Capture the cell that displays the provided text and extract its (x, y) central coordinate. 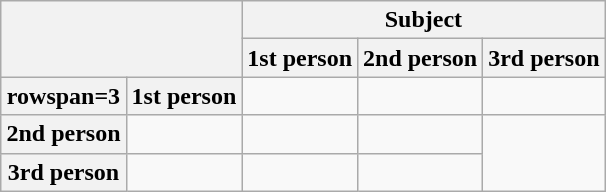
rowspan=3 (64, 96)
Subject (424, 20)
